Return [x, y] of the center of cell containing provided text 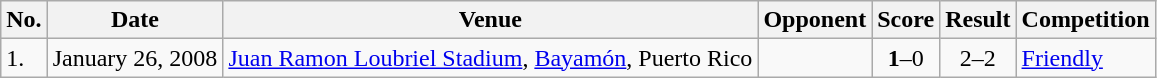
No. [24, 20]
January 26, 2008 [135, 58]
Competition [1086, 20]
Score [906, 20]
Date [135, 20]
1. [24, 58]
2–2 [978, 58]
Opponent [815, 20]
Friendly [1086, 58]
Result [978, 20]
1–0 [906, 58]
Juan Ramon Loubriel Stadium, Bayamón, Puerto Rico [490, 58]
Venue [490, 20]
